Extract the (x, y) coordinate from the center of the cell holding the provided text.  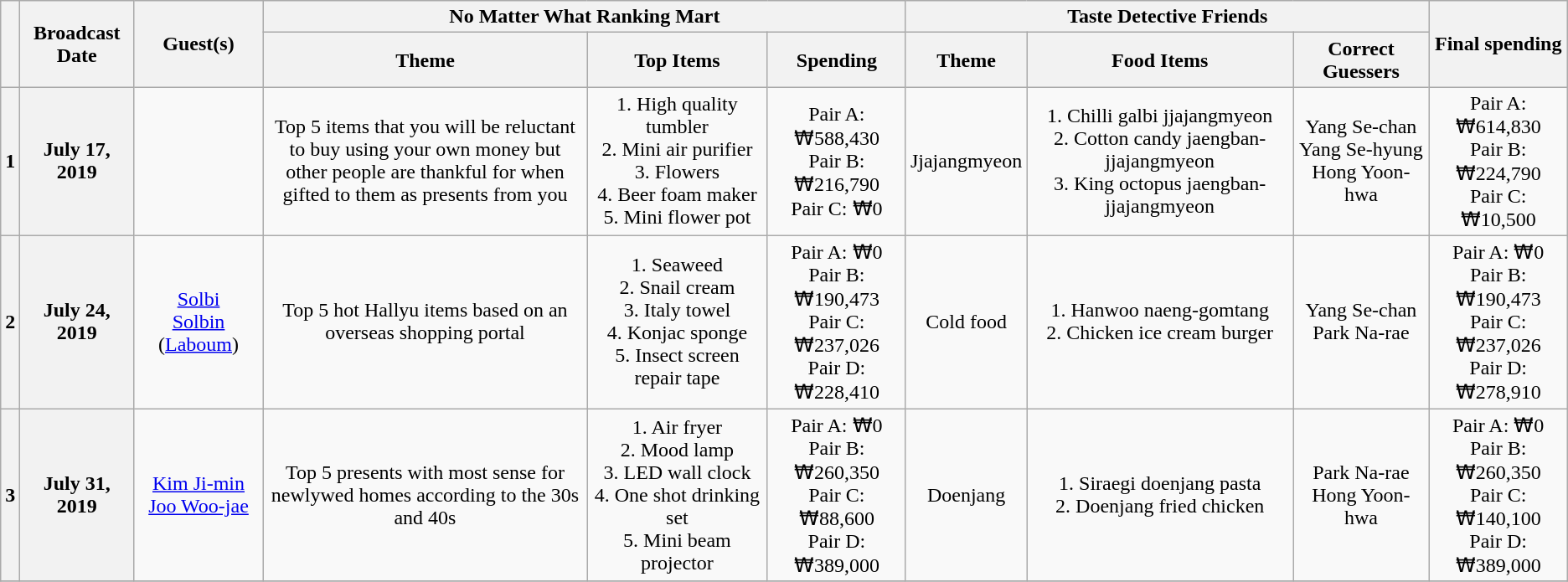
Pair A: ₩614,830Pair B: ₩224,790Pair C: ₩10,500 (1498, 162)
1. Hanwoo naeng-gomtang2. Chicken ice cream burger (1160, 322)
Park Na-raeHong Yoon-hwa (1362, 495)
1. High quality tumbler2. Mini air purifier3. Flowers4. Beer foam maker5. Mini flower pot (677, 162)
1. Air fryer2. Mood lamp3. LED wall clock4. One shot drinking set5. Mini beam projector (677, 495)
1. Siraegi doenjang pasta2. Doenjang fried chicken (1160, 495)
July 17, 2019 (77, 162)
Taste Detective Friends (1168, 17)
Guest(s) (199, 44)
2 (10, 322)
July 31, 2019 (77, 495)
1 (10, 162)
3 (10, 495)
Pair A: ₩588,430Pair B: ₩216,790Pair C: ₩0 (836, 162)
Yang Se-chanYang Se-hyungHong Yoon-hwa (1362, 162)
Pair A: ₩0Pair B: ₩260,350Pair C: ₩88,600Pair D: ₩389,000 (836, 495)
1. Chilli galbi jjajangmyeon2. Cotton candy jaengban-jjajangmyeon3. King octopus jaengban-jjajangmyeon (1160, 162)
Pair A: ₩0Pair B: ₩190,473Pair C: ₩237,026Pair D: ₩228,410 (836, 322)
Final spending (1498, 44)
No Matter What Ranking Mart (585, 17)
Pair A: ₩0Pair B: ₩260,350Pair C: ₩140,100Pair D: ₩389,000 (1498, 495)
Correct Guessers (1362, 60)
July 24, 2019 (77, 322)
BroadcastDate (77, 44)
Kim Ji-minJoo Woo-jae (199, 495)
Jjajangmyeon (966, 162)
Doenjang (966, 495)
Cold food (966, 322)
1. Seaweed2. Snail cream3. Italy towel4. Konjac sponge5. Insect screen repair tape (677, 322)
Top 5 presents with most sense for newlywed homes according to the 30s and 40s (425, 495)
Yang Se-chanPark Na-rae (1362, 322)
Food Items (1160, 60)
Pair A: ₩0Pair B: ₩190,473Pair C: ₩237,026Pair D: ₩278,910 (1498, 322)
Top 5 items that you will be reluctant to buy using your own money but other people are thankful for when gifted to them as presents from you (425, 162)
Spending (836, 60)
Top 5 hot Hallyu items based on an overseas shopping portal (425, 322)
Top Items (677, 60)
SolbiSolbin (Laboum) (199, 322)
